Return [x, y] of the center of cell containing provided text 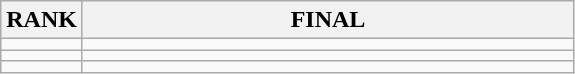
RANK [42, 20]
FINAL [328, 20]
